Capture the cell that displays the provided text and extract its (X, Y) central coordinate. 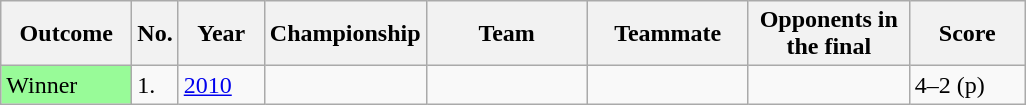
2010 (221, 85)
Team (506, 34)
Score (967, 34)
Year (221, 34)
Teammate (668, 34)
Winner (66, 85)
Outcome (66, 34)
Championship (345, 34)
No. (155, 34)
Opponents in the final (828, 34)
1. (155, 85)
4–2 (p) (967, 85)
